Locate the cell with the specified text and output its [x, y] center coordinate. 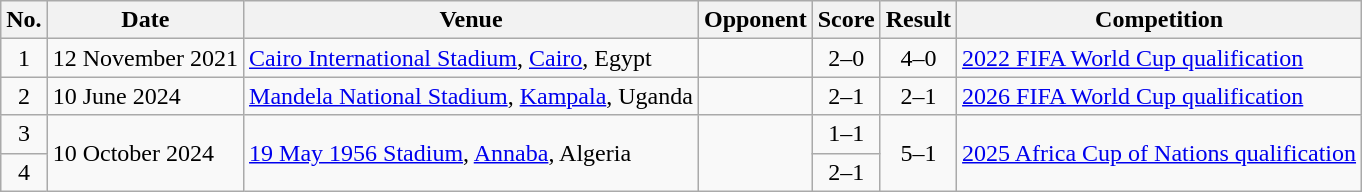
Opponent [755, 20]
2025 Africa Cup of Nations qualification [1160, 153]
1–1 [846, 134]
2026 FIFA World Cup qualification [1160, 96]
Date [145, 20]
10 October 2024 [145, 153]
2 [24, 96]
2–0 [846, 58]
5–1 [918, 153]
Result [918, 20]
4–0 [918, 58]
Cairo International Stadium, Cairo, Egypt [472, 58]
10 June 2024 [145, 96]
Mandela National Stadium, Kampala, Uganda [472, 96]
4 [24, 172]
12 November 2021 [145, 58]
Competition [1160, 20]
19 May 1956 Stadium, Annaba, Algeria [472, 153]
1 [24, 58]
No. [24, 20]
3 [24, 134]
2022 FIFA World Cup qualification [1160, 58]
Score [846, 20]
Venue [472, 20]
